Find where the given text appears and provide that cell's center as (x, y) coordinate. 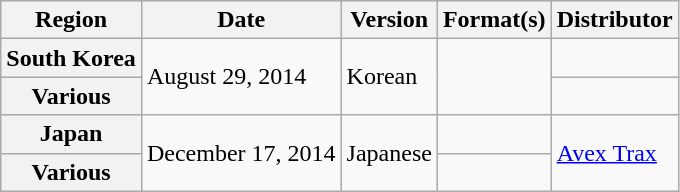
December 17, 2014 (241, 153)
Date (241, 20)
Region (72, 20)
Version (389, 20)
Japan (72, 134)
Korean (389, 77)
Avex Trax (614, 153)
Format(s) (494, 20)
South Korea (72, 58)
Japanese (389, 153)
Distributor (614, 20)
August 29, 2014 (241, 77)
